Return the [X, Y] coordinate for the center point of the cell that contains the specified text.  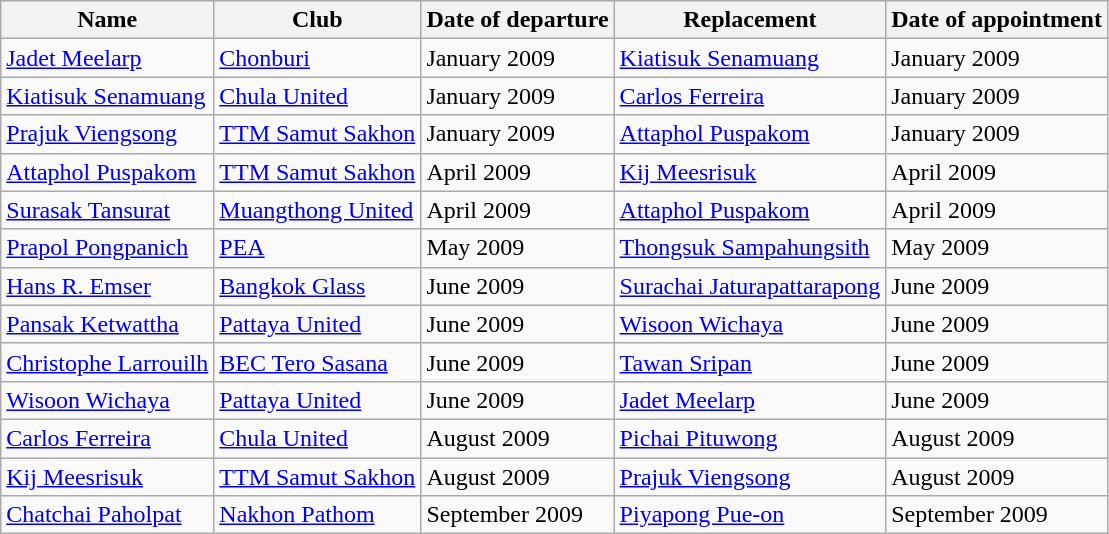
Replacement [750, 20]
Tawan Sripan [750, 362]
BEC Tero Sasana [318, 362]
Bangkok Glass [318, 286]
Prapol Pongpanich [108, 248]
Surachai Jaturapattarapong [750, 286]
PEA [318, 248]
Club [318, 20]
Chonburi [318, 58]
Date of departure [518, 20]
Piyapong Pue-on [750, 515]
Pichai Pituwong [750, 438]
Date of appointment [997, 20]
Christophe Larrouilh [108, 362]
Name [108, 20]
Nakhon Pathom [318, 515]
Pansak Ketwattha [108, 324]
Surasak Tansurat [108, 210]
Chatchai Paholpat [108, 515]
Hans R. Emser [108, 286]
Muangthong United [318, 210]
Thongsuk Sampahungsith [750, 248]
